From the cell containing the given text, extract its center point as [x, y] coordinate. 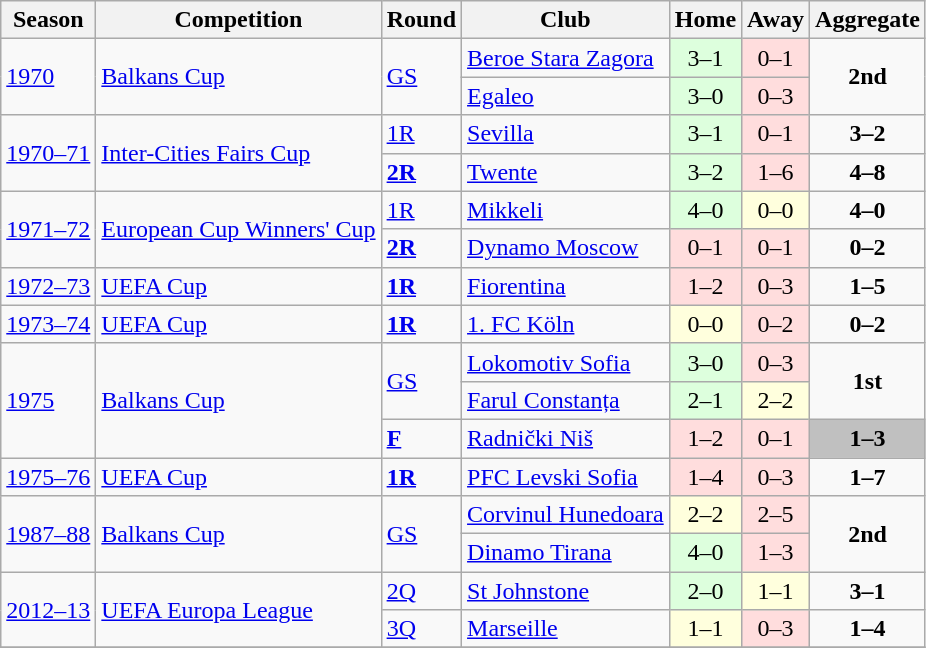
Season [48, 20]
Egaleo [566, 96]
2Q [421, 591]
2012–13 [48, 610]
2–1 [705, 400]
Twente [566, 172]
Beroe Stara Zagora [566, 58]
Lokomotiv Sofia [566, 362]
1–6 [776, 172]
Away [776, 20]
St Johnstone [566, 591]
Club [566, 20]
Dynamo Moscow [566, 248]
Marseille [566, 629]
Competition [238, 20]
1973–74 [48, 324]
1971–72 [48, 229]
1987–88 [48, 534]
4–8 [868, 172]
3Q [421, 629]
Radnički Niš [566, 438]
Home [705, 20]
F [421, 438]
Inter-Cities Fairs Cup [238, 153]
Sevilla [566, 134]
1. FC Köln [566, 324]
1970–71 [48, 153]
PFC Levski Sofia [566, 477]
1975 [48, 400]
European Cup Winners' Cup [238, 229]
Dinamo Tirana [566, 553]
1st [868, 381]
1970 [48, 77]
1975–76 [48, 477]
Corvinul Hunedoara [566, 515]
2–5 [776, 515]
Fiorentina [566, 286]
UEFA Europa League [238, 610]
1972–73 [48, 286]
Round [421, 20]
1–5 [868, 286]
Aggregate [868, 20]
Farul Constanța [566, 400]
Mikkeli [566, 210]
1–7 [868, 477]
2–0 [705, 591]
